Return the (x, y) coordinate for the center point of the cell that contains the specified text.  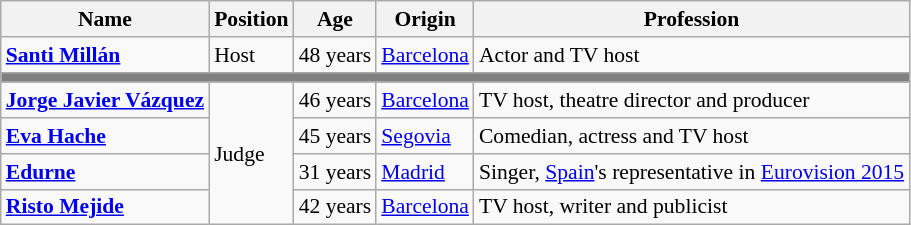
46 years (336, 101)
Profession (692, 19)
Origin (425, 19)
Comedian, actress and TV host (692, 136)
Santi Millán (105, 55)
31 years (336, 172)
Madrid (425, 172)
45 years (336, 136)
Risto Mejide (105, 207)
TV host, writer and publicist (692, 207)
TV host, theatre director and producer (692, 101)
Jorge Javier Vázquez (105, 101)
Segovia (425, 136)
Actor and TV host (692, 55)
Singer, Spain's representative in Eurovision 2015 (692, 172)
42 years (336, 207)
Judge (251, 154)
Age (336, 19)
Name (105, 19)
Eva Hache (105, 136)
Position (251, 19)
48 years (336, 55)
Host (251, 55)
Edurne (105, 172)
